Extract the [x, y] coordinate from the center of the cell holding the provided text.  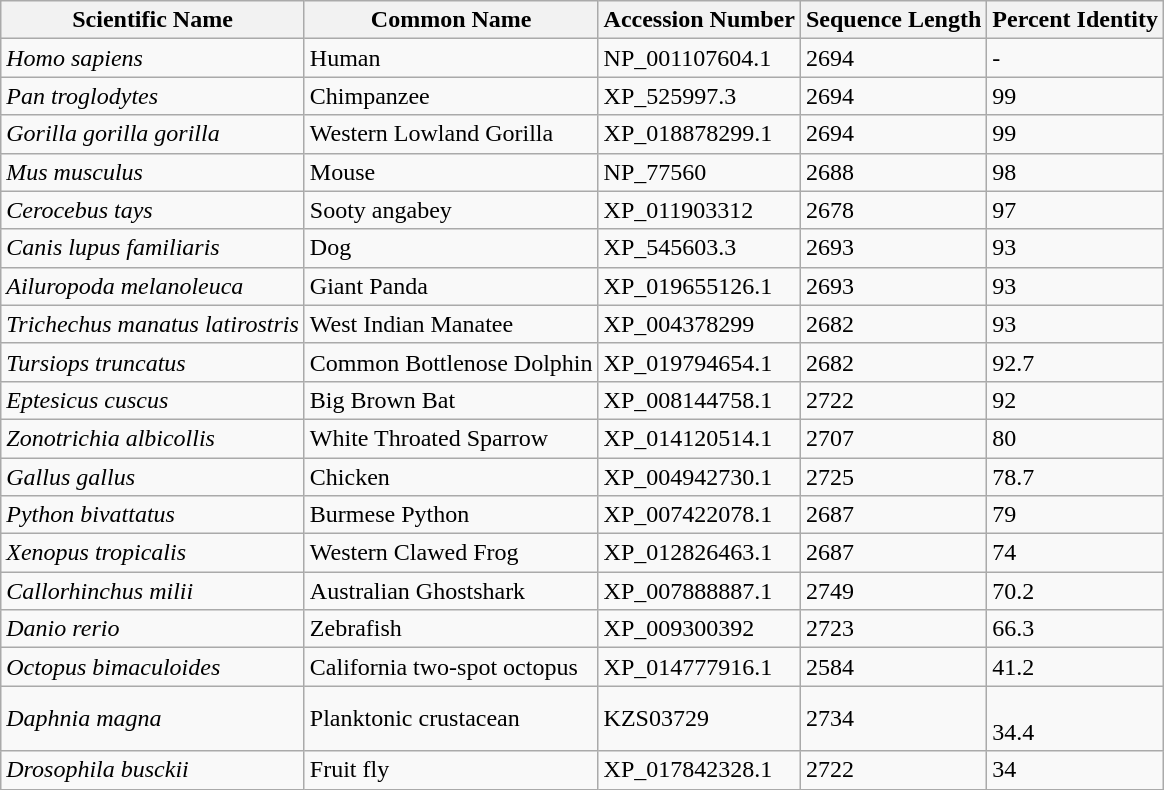
Homo sapiens [153, 58]
Zonotrichia albicollis [153, 438]
XP_011903312 [699, 210]
Octopus bimaculoides [153, 667]
74 [1076, 553]
West Indian Manatee [451, 324]
XP_004942730.1 [699, 477]
Giant Panda [451, 286]
Mus musculus [153, 172]
66.3 [1076, 629]
Big Brown Bat [451, 400]
Scientific Name [153, 20]
XP_007422078.1 [699, 515]
XP_014120514.1 [699, 438]
2723 [893, 629]
Daphnia magna [153, 718]
92.7 [1076, 362]
2749 [893, 591]
XP_017842328.1 [699, 770]
Mouse [451, 172]
Danio rerio [153, 629]
NP_77560 [699, 172]
2725 [893, 477]
XP_004378299 [699, 324]
34 [1076, 770]
NP_001107604.1 [699, 58]
2584 [893, 667]
Fruit fly [451, 770]
92 [1076, 400]
2688 [893, 172]
Gallus gallus [153, 477]
Chicken [451, 477]
XP_009300392 [699, 629]
Planktonic crustacean [451, 718]
Western Lowland Gorilla [451, 134]
Percent Identity [1076, 20]
KZS03729 [699, 718]
Cerocebus tays [153, 210]
41.2 [1076, 667]
Python bivattatus [153, 515]
97 [1076, 210]
White Throated Sparrow [451, 438]
Eptesicus cuscus [153, 400]
Xenopus tropicalis [153, 553]
80 [1076, 438]
XP_019655126.1 [699, 286]
Tursiops truncatus [153, 362]
70.2 [1076, 591]
Chimpanzee [451, 96]
- [1076, 58]
Callorhinchus milii [153, 591]
Burmese Python [451, 515]
Trichechus manatus latirostris [153, 324]
Australian Ghostshark [451, 591]
78.7 [1076, 477]
Common Bottlenose Dolphin [451, 362]
2678 [893, 210]
Zebrafish [451, 629]
Ailuropoda melanoleuca [153, 286]
79 [1076, 515]
Accession Number [699, 20]
Dog [451, 248]
XP_014777916.1 [699, 667]
Common Name [451, 20]
Sequence Length [893, 20]
XP_525997.3 [699, 96]
Gorilla gorilla gorilla [153, 134]
XP_007888887.1 [699, 591]
Sooty angabey [451, 210]
Western Clawed Frog [451, 553]
34.4 [1076, 718]
2707 [893, 438]
Pan troglodytes [153, 96]
Canis lupus familiaris [153, 248]
Drosophila busckii [153, 770]
XP_008144758.1 [699, 400]
Human [451, 58]
2734 [893, 718]
California two-spot octopus [451, 667]
XP_018878299.1 [699, 134]
XP_545603.3 [699, 248]
XP_019794654.1 [699, 362]
XP_012826463.1 [699, 553]
98 [1076, 172]
